Pinpoint the cell where the given text exists, returning its [x, y] midpoint coordinate. 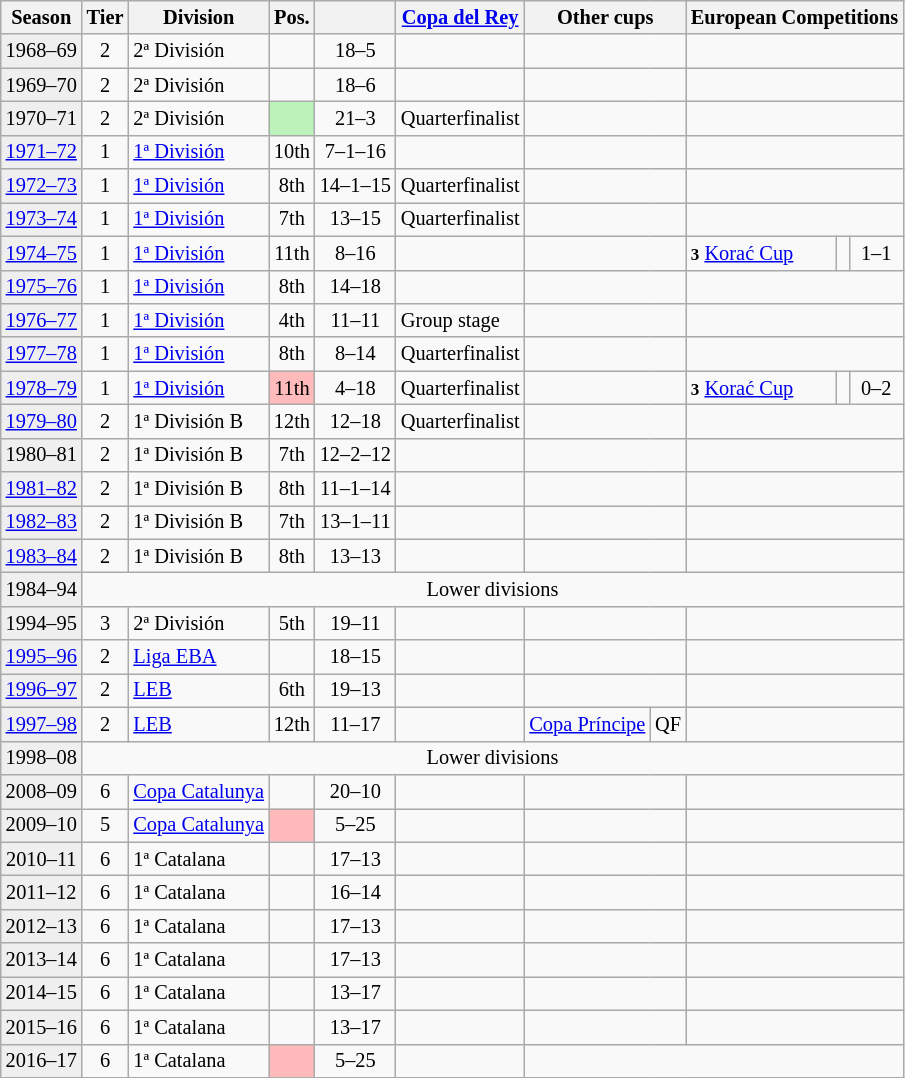
1975–76 [42, 287]
3 [106, 623]
11–1–14 [356, 489]
1997–98 [42, 724]
2011–12 [42, 892]
1983–84 [42, 556]
4–18 [356, 388]
1981–82 [42, 489]
1977–78 [42, 354]
19–13 [356, 690]
1971–72 [42, 152]
1970–71 [42, 118]
7–1–16 [356, 152]
18–15 [356, 657]
2016–17 [42, 1061]
8–14 [356, 354]
1996–97 [42, 690]
2008–09 [42, 791]
11–17 [356, 724]
1968–69 [42, 51]
13–1–11 [356, 522]
5th [292, 623]
13–15 [356, 219]
QF [668, 724]
13–13 [356, 556]
12–2–12 [356, 455]
2013–14 [42, 960]
Other cups [605, 17]
14–18 [356, 287]
10th [292, 152]
Tier [106, 17]
1973–74 [42, 219]
20–10 [356, 791]
1984–94 [42, 589]
1974–75 [42, 253]
11–11 [356, 320]
2010–11 [42, 859]
1976–77 [42, 320]
1995–96 [42, 657]
0–2 [876, 388]
1994–95 [42, 623]
18–5 [356, 51]
2014–15 [42, 993]
12–18 [356, 421]
1972–73 [42, 186]
5 [106, 825]
Season [42, 17]
1978–79 [42, 388]
8–16 [356, 253]
16–14 [356, 892]
14–1–15 [356, 186]
Copa del Rey [460, 17]
1979–80 [42, 421]
1982–83 [42, 522]
1980–81 [42, 455]
Group stage [460, 320]
European Competitions [794, 17]
2012–13 [42, 926]
2015–16 [42, 1027]
2009–10 [42, 825]
Pos. [292, 17]
Division [198, 17]
1–1 [876, 253]
21–3 [356, 118]
1969–70 [42, 85]
18–6 [356, 85]
6th [292, 690]
19–11 [356, 623]
Copa Príncipe [587, 724]
Liga EBA [198, 657]
1998–08 [42, 758]
4th [292, 320]
